Extract the (x, y) coordinate from the center of the cell holding the provided text.  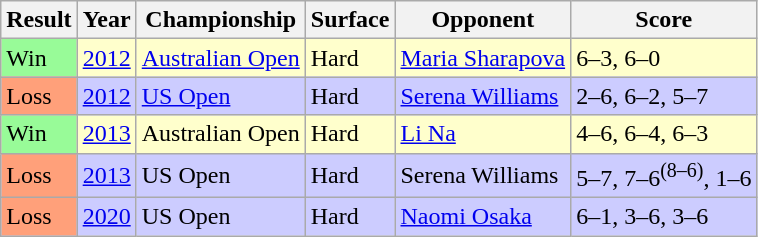
5–7, 7–6(8–6), 1–6 (664, 176)
Opponent (483, 20)
Surface (350, 20)
Score (664, 20)
2020 (106, 217)
4–6, 6–4, 6–3 (664, 134)
Result (39, 20)
Li Na (483, 134)
Year (106, 20)
2–6, 6–2, 5–7 (664, 96)
Maria Sharapova (483, 58)
6–3, 6–0 (664, 58)
Championship (220, 20)
Naomi Osaka (483, 217)
6–1, 3–6, 3–6 (664, 217)
